Output the (X, Y) coordinate of the center of the cell containing the given text.  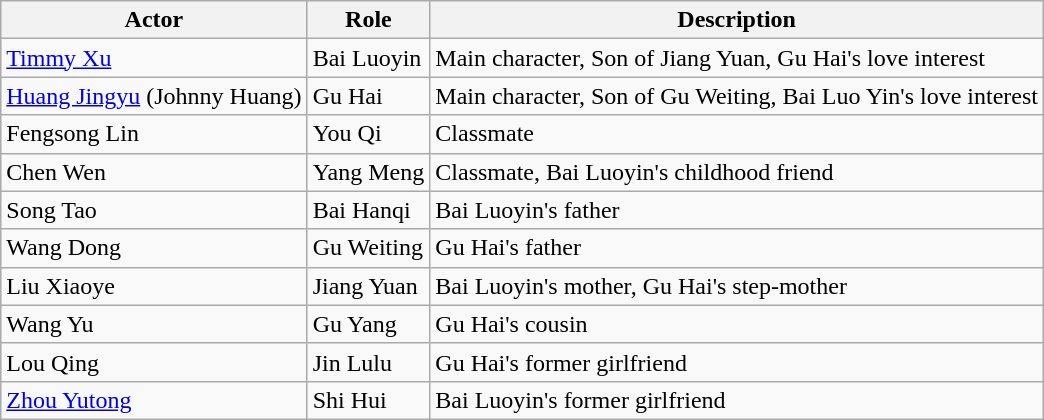
Main character, Son of Jiang Yuan, Gu Hai's love interest (737, 58)
Description (737, 20)
Role (368, 20)
Bai Luoyin's mother, Gu Hai's step-mother (737, 286)
Main character, Son of Gu Weiting, Bai Luo Yin's love interest (737, 96)
Classmate, Bai Luoyin's childhood friend (737, 172)
Shi Hui (368, 400)
Zhou Yutong (154, 400)
Jiang Yuan (368, 286)
Bai Luoyin's former girlfriend (737, 400)
Fengsong Lin (154, 134)
Jin Lulu (368, 362)
Gu Yang (368, 324)
Huang Jingyu (Johnny Huang) (154, 96)
Bai Luoyin's father (737, 210)
Yang Meng (368, 172)
Wang Yu (154, 324)
Classmate (737, 134)
Song Tao (154, 210)
Gu Hai's cousin (737, 324)
Wang Dong (154, 248)
Bai Hanqi (368, 210)
Chen Wen (154, 172)
Gu Hai's former girlfriend (737, 362)
Bai Luoyin (368, 58)
Gu Hai's father (737, 248)
Actor (154, 20)
Gu Weiting (368, 248)
You Qi (368, 134)
Timmy Xu (154, 58)
Lou Qing (154, 362)
Gu Hai (368, 96)
Liu Xiaoye (154, 286)
